Find where the given text appears and provide that cell's center as [x, y] coordinate. 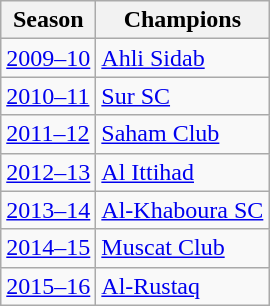
Al Ittihad [182, 172]
2010–11 [48, 96]
Champions [182, 20]
Saham Club [182, 134]
2011–12 [48, 134]
Muscat Club [182, 248]
Ahli Sidab [182, 58]
2012–13 [48, 172]
Al-Khaboura SC [182, 210]
2015–16 [48, 286]
Sur SC [182, 96]
Al-Rustaq [182, 286]
Season [48, 20]
2013–14 [48, 210]
2009–10 [48, 58]
2014–15 [48, 248]
